From the cell containing the given text, extract its center point as [x, y] coordinate. 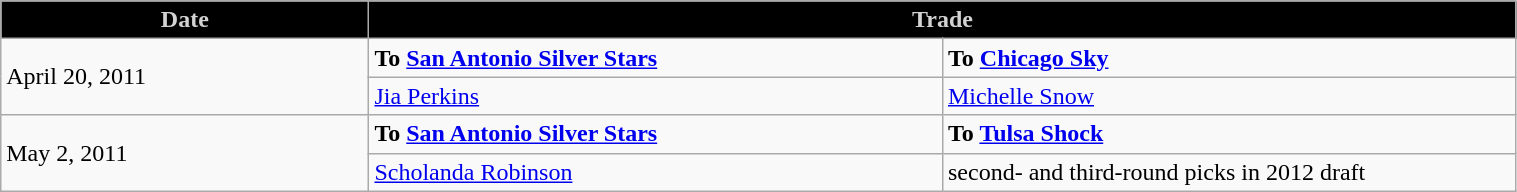
To Chicago Sky [1229, 58]
Trade [942, 20]
second- and third-round picks in 2012 draft [1229, 172]
To Tulsa Shock [1229, 134]
May 2, 2011 [185, 153]
Date [185, 20]
Scholanda Robinson [656, 172]
Michelle Snow [1229, 96]
Jia Perkins [656, 96]
April 20, 2011 [185, 77]
